From the cell containing the given text, extract its center point as (x, y) coordinate. 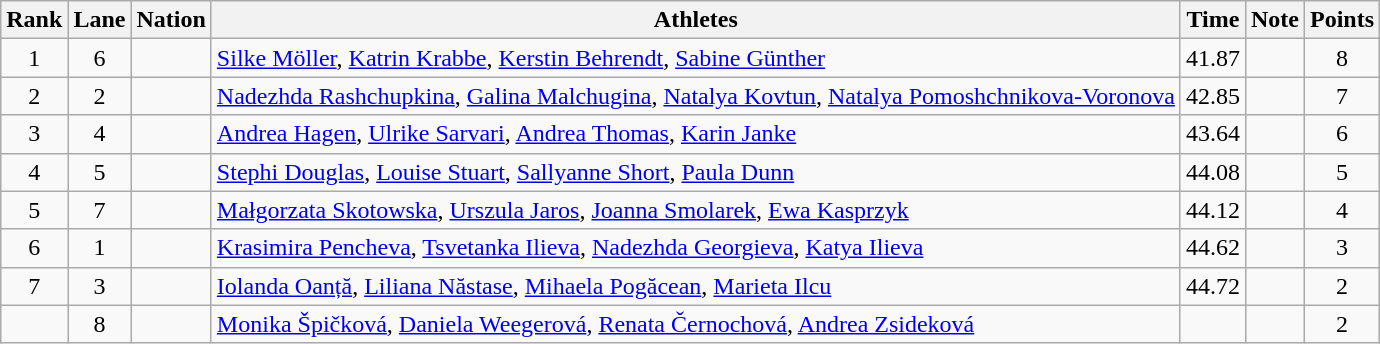
41.87 (1212, 58)
43.64 (1212, 134)
Lane (100, 20)
Points (1342, 20)
Krasimira Pencheva, Tsvetanka Ilieva, Nadezhda Georgieva, Katya Ilieva (696, 248)
Iolanda Oanță, Liliana Năstase, Mihaela Pogăcean, Marieta Ilcu (696, 286)
Małgorzata Skotowska, Urszula Jaros, Joanna Smolarek, Ewa Kasprzyk (696, 210)
Nation (171, 20)
Nadezhda Rashchupkina, Galina Malchugina, Natalya Kovtun, Natalya Pomoshchnikova-Voronova (696, 96)
Rank (34, 20)
Time (1212, 20)
44.72 (1212, 286)
Andrea Hagen, Ulrike Sarvari, Andrea Thomas, Karin Janke (696, 134)
44.08 (1212, 172)
Stephi Douglas, Louise Stuart, Sallyanne Short, Paula Dunn (696, 172)
Monika Špičková, Daniela Weegerová, Renata Černochová, Andrea Zsideková (696, 324)
Athletes (696, 20)
44.62 (1212, 248)
Note (1274, 20)
Silke Möller, Katrin Krabbe, Kerstin Behrendt, Sabine Günther (696, 58)
44.12 (1212, 210)
42.85 (1212, 96)
